For the text-containing cell, return its midpoint in [X, Y] coordinate format. 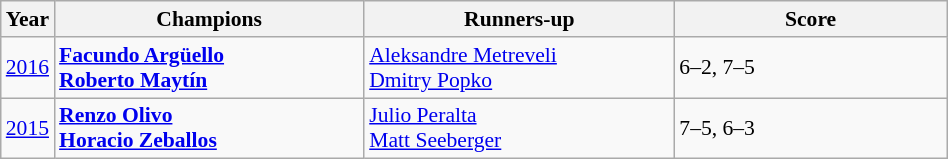
2015 [28, 128]
Year [28, 19]
6–2, 7–5 [810, 68]
Facundo Argüello Roberto Maytín [209, 68]
7–5, 6–3 [810, 128]
Aleksandre Metreveli Dmitry Popko [519, 68]
Champions [209, 19]
2016 [28, 68]
Renzo Olivo Horacio Zeballos [209, 128]
Runners-up [519, 19]
Julio Peralta Matt Seeberger [519, 128]
Score [810, 19]
